For the text-containing cell, return its midpoint in (X, Y) coordinate format. 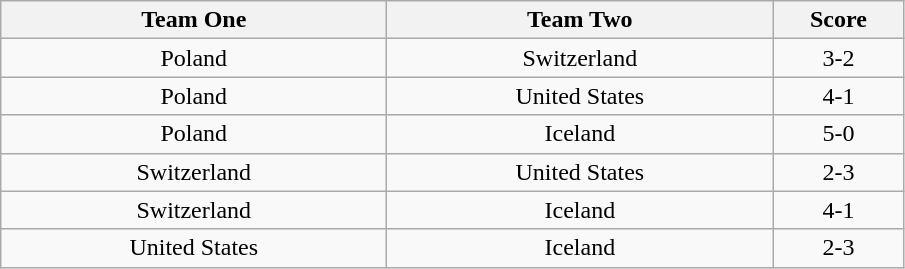
5-0 (838, 134)
3-2 (838, 58)
Team Two (580, 20)
Score (838, 20)
Team One (194, 20)
